Capture the cell that displays the provided text and extract its (X, Y) central coordinate. 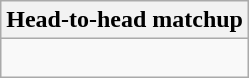
Head-to-head matchup (125, 20)
